Return (X, Y) of the center of cell containing provided text 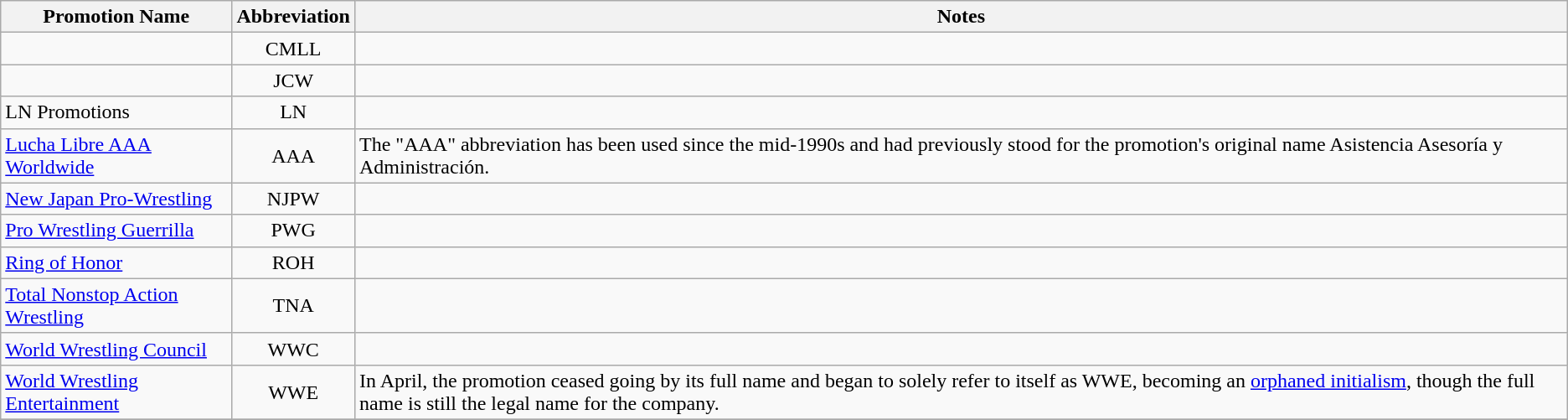
ROH (293, 262)
WWE (293, 392)
Abbreviation (293, 17)
JCW (293, 80)
Notes (961, 17)
WWC (293, 349)
CMLL (293, 49)
NJPW (293, 199)
TNA (293, 305)
New Japan Pro-Wrestling (116, 199)
Pro Wrestling Guerrilla (116, 231)
Lucha Libre AAA Worldwide (116, 156)
Promotion Name (116, 17)
AAA (293, 156)
LN Promotions (116, 112)
Total Nonstop Action Wrestling (116, 305)
PWG (293, 231)
World Wrestling Council (116, 349)
World Wrestling Entertainment (116, 392)
LN (293, 112)
Ring of Honor (116, 262)
